Extract the [X, Y] coordinate from the center of the cell holding the provided text.  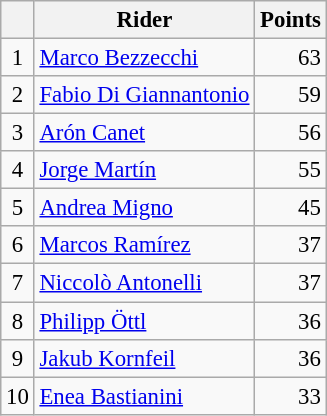
Andrea Migno [144, 208]
33 [290, 396]
Points [290, 20]
55 [290, 170]
Rider [144, 20]
3 [18, 133]
Fabio Di Giannantonio [144, 95]
Niccolò Antonelli [144, 283]
7 [18, 283]
Philipp Öttl [144, 321]
1 [18, 58]
Arón Canet [144, 133]
Marcos Ramírez [144, 245]
9 [18, 358]
2 [18, 95]
45 [290, 208]
Jorge Martín [144, 170]
8 [18, 321]
4 [18, 170]
63 [290, 58]
Jakub Kornfeil [144, 358]
56 [290, 133]
Enea Bastianini [144, 396]
5 [18, 208]
6 [18, 245]
Marco Bezzecchi [144, 58]
10 [18, 396]
59 [290, 95]
